Determine the (X, Y) coordinate at the center of the cell enclosing the given text.  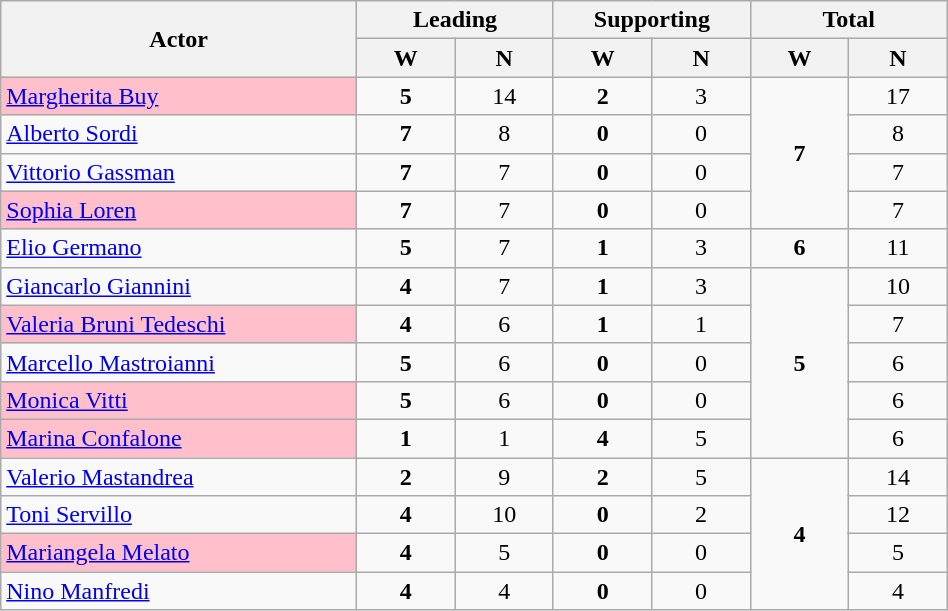
Supporting (652, 20)
11 (898, 248)
12 (898, 515)
Actor (179, 39)
Nino Manfredi (179, 591)
Toni Servillo (179, 515)
Leading (456, 20)
Vittorio Gassman (179, 172)
Mariangela Melato (179, 553)
Monica Vitti (179, 400)
Valerio Mastandrea (179, 477)
Marcello Mastroianni (179, 362)
Elio Germano (179, 248)
Sophia Loren (179, 210)
Giancarlo Giannini (179, 286)
Total (848, 20)
17 (898, 96)
Marina Confalone (179, 438)
Alberto Sordi (179, 134)
9 (504, 477)
Margherita Buy (179, 96)
Valeria Bruni Tedeschi (179, 324)
